Find where the given text appears and provide that cell's center as (X, Y) coordinate. 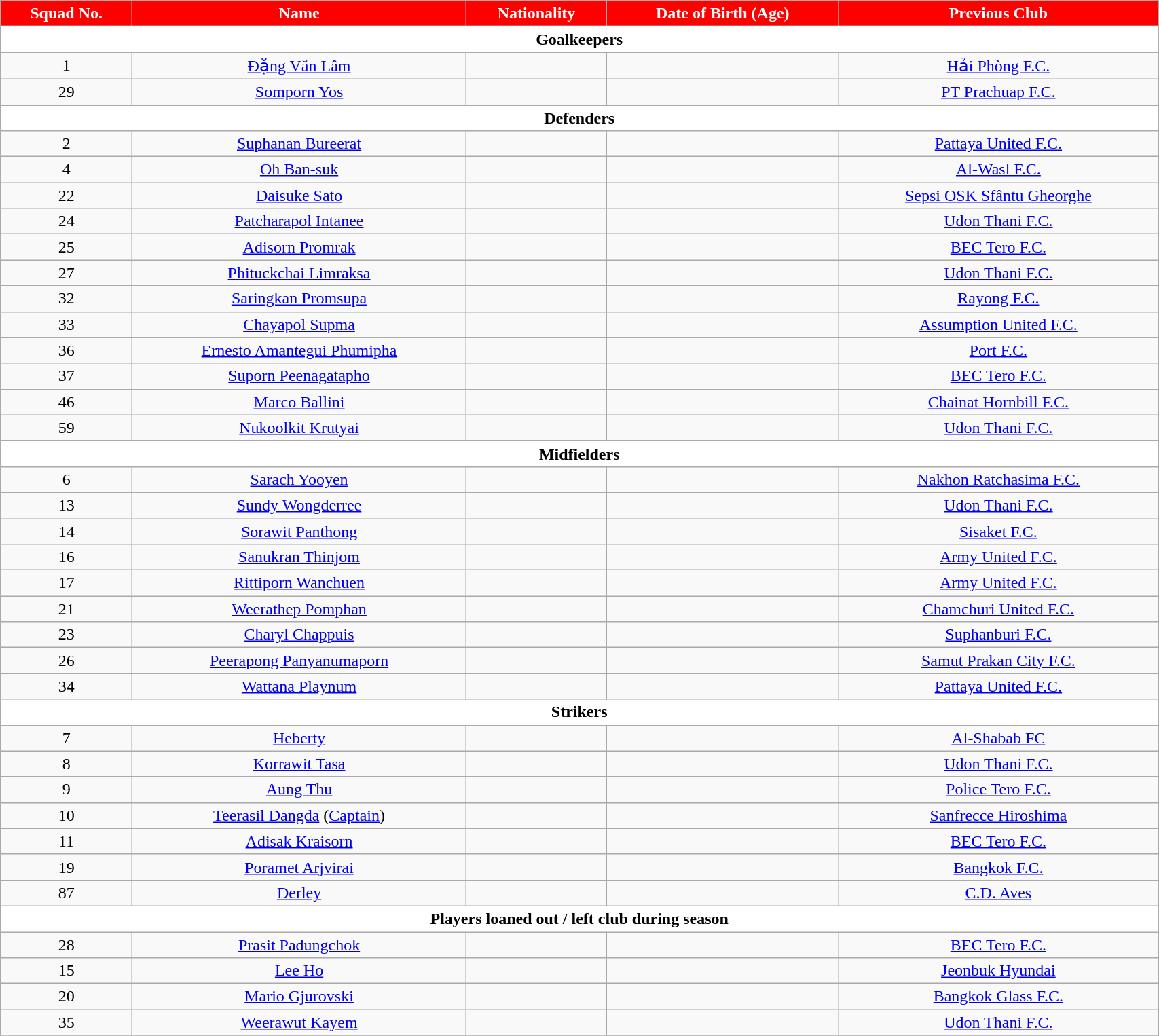
Squad No. (67, 14)
PT Prachuap F.C. (998, 92)
Chainat Hornbill F.C. (998, 402)
29 (67, 92)
Sorawit Panthong (299, 532)
21 (67, 609)
Strikers (580, 712)
Saringkan Promsupa (299, 299)
35 (67, 1022)
Nationality (536, 14)
Al-Wasl F.C. (998, 170)
Date of Birth (Age) (722, 14)
Mario Gjurovski (299, 997)
2 (67, 144)
Samut Prakan City F.C. (998, 661)
C.D. Aves (998, 893)
Prasit Padungchok (299, 944)
46 (67, 402)
7 (67, 738)
Bangkok F.C. (998, 867)
Chayapol Supma (299, 325)
15 (67, 971)
Daisuke Sato (299, 196)
Goalkeepers (580, 39)
Sanfrecce Hiroshima (998, 815)
Sepsi OSK Sfântu Gheorghe (998, 196)
Name (299, 14)
Heberty (299, 738)
Sundy Wongderree (299, 505)
Adisak Kraisorn (299, 841)
Đặng Văn Lâm (299, 66)
Nukoolkit Krutyai (299, 428)
Sisaket F.C. (998, 532)
Sanukran Thinjom (299, 557)
19 (67, 867)
Ernesto Amantegui Phumipha (299, 350)
Patcharapol Intanee (299, 221)
Somporn Yos (299, 92)
13 (67, 505)
9 (67, 790)
Port F.C. (998, 350)
Al-Shabab FC (998, 738)
20 (67, 997)
Wattana Playnum (299, 686)
Weerawut Kayem (299, 1022)
Jeonbuk Hyundai (998, 971)
Police Tero F.C. (998, 790)
Peerapong Panyanumaporn (299, 661)
11 (67, 841)
6 (67, 479)
24 (67, 221)
Aung Thu (299, 790)
Assumption United F.C. (998, 325)
59 (67, 428)
37 (67, 376)
87 (67, 893)
26 (67, 661)
23 (67, 635)
33 (67, 325)
Nakhon Ratchasima F.C. (998, 479)
Suphanburi F.C. (998, 635)
Defenders (580, 117)
32 (67, 299)
25 (67, 247)
16 (67, 557)
36 (67, 350)
Chamchuri United F.C. (998, 609)
Rayong F.C. (998, 299)
10 (67, 815)
Suporn Peenagatapho (299, 376)
Sarach Yooyen (299, 479)
Adisorn Promrak (299, 247)
Hải Phòng F.C. (998, 66)
28 (67, 944)
Midfielders (580, 454)
Oh Ban-suk (299, 170)
8 (67, 764)
14 (67, 532)
22 (67, 196)
Charyl Chappuis (299, 635)
Lee Ho (299, 971)
Marco Ballini (299, 402)
Players loaned out / left club during season (580, 919)
Derley (299, 893)
Rittiporn Wanchuen (299, 583)
Previous Club (998, 14)
Suphanan Bureerat (299, 144)
Teerasil Dangda (Captain) (299, 815)
Weerathep Pomphan (299, 609)
1 (67, 66)
Poramet Arjvirai (299, 867)
Bangkok Glass F.C. (998, 997)
34 (67, 686)
Phituckchai Limraksa (299, 273)
27 (67, 273)
17 (67, 583)
4 (67, 170)
Korrawit Tasa (299, 764)
